Locate the cell with the specified text and output its (x, y) center coordinate. 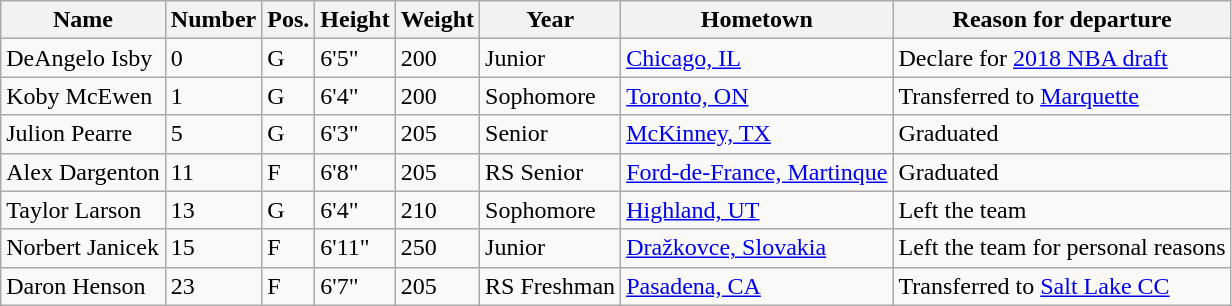
Left the team for personal reasons (1062, 248)
Name (84, 20)
Dražkovce, Slovakia (757, 248)
Reason for departure (1062, 20)
RS Senior (550, 172)
6'3" (355, 134)
Toronto, ON (757, 96)
Weight (437, 20)
Alex Dargenton (84, 172)
Norbert Janicek (84, 248)
6'7" (355, 286)
6'11" (355, 248)
Senior (550, 134)
Transferred to Marquette (1062, 96)
DeAngelo Isby (84, 58)
6'8" (355, 172)
Julion Pearre (84, 134)
13 (213, 210)
Pasadena, CA (757, 286)
Chicago, IL (757, 58)
250 (437, 248)
Transferred to Salt Lake CC (1062, 286)
0 (213, 58)
Year (550, 20)
Pos. (288, 20)
Daron Henson (84, 286)
6'5" (355, 58)
Left the team (1062, 210)
Number (213, 20)
Hometown (757, 20)
RS Freshman (550, 286)
23 (213, 286)
11 (213, 172)
210 (437, 210)
Declare for 2018 NBA draft (1062, 58)
1 (213, 96)
Height (355, 20)
Highland, UT (757, 210)
5 (213, 134)
Ford-de-France, Martinque (757, 172)
Taylor Larson (84, 210)
15 (213, 248)
Koby McEwen (84, 96)
McKinney, TX (757, 134)
